Pinpoint the cell where the given text exists, returning its (X, Y) midpoint coordinate. 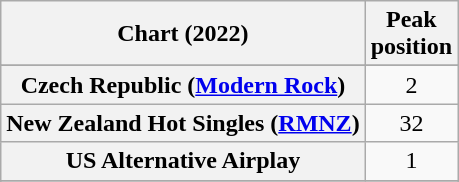
Czech Republic (Modern Rock) (183, 85)
Chart (2022) (183, 34)
2 (411, 85)
US Alternative Airplay (183, 161)
32 (411, 123)
Peakposition (411, 34)
New Zealand Hot Singles (RMNZ) (183, 123)
1 (411, 161)
